Locate the cell with the specified text and output its (X, Y) center coordinate. 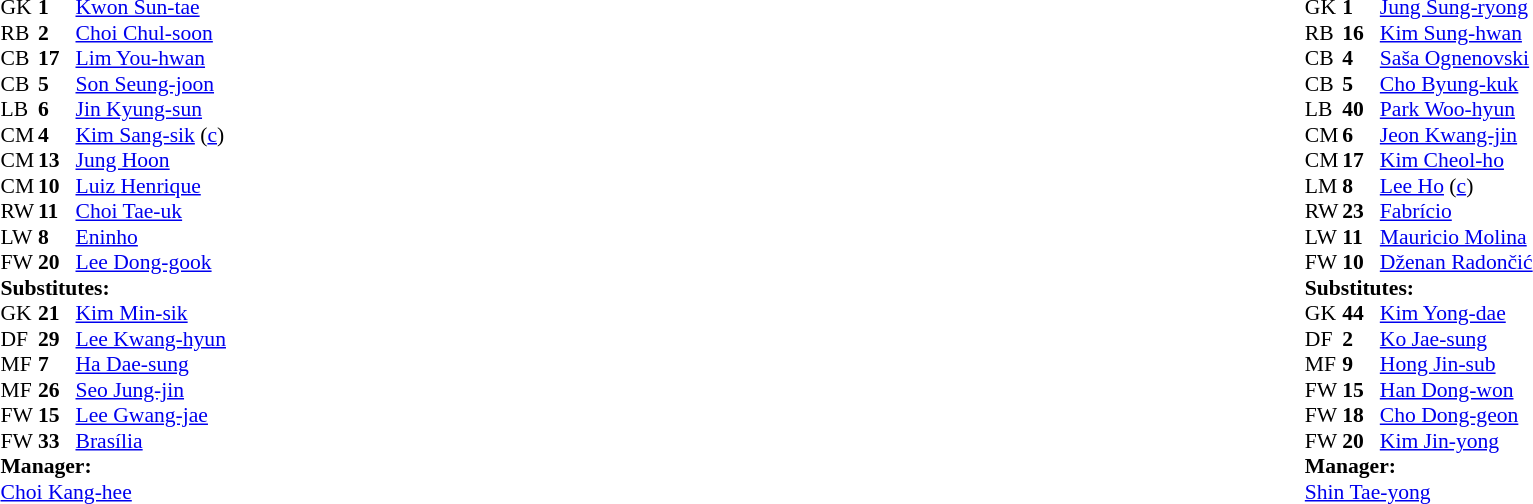
44 (1361, 313)
Lee Kwang-hyun (151, 339)
Lee Gwang-jae (151, 415)
Saša Ognenovski (1456, 59)
Ha Dae-sung (151, 365)
Luiz Henrique (151, 186)
Cho Byung-kuk (1456, 84)
Ko Jae-sung (1456, 339)
18 (1361, 415)
Lim You-hwan (151, 59)
Hong Jin-sub (1456, 365)
29 (57, 339)
Choi Tae-uk (151, 211)
33 (57, 441)
13 (57, 161)
9 (1361, 365)
Son Seung-joon (151, 84)
21 (57, 313)
Jin Kyung-sun (151, 109)
7 (57, 365)
Park Woo-hyun (1456, 109)
Lee Ho (c) (1456, 186)
Eninho (151, 237)
Jeon Kwang-jin (1456, 135)
Choi Chul-soon (151, 33)
LM (1324, 186)
Han Dong-won (1456, 390)
Jung Hoon (151, 161)
26 (57, 390)
Lee Dong-gook (151, 263)
Kim Sung-hwan (1456, 33)
Dženan Radončić (1456, 263)
Kim Min-sik (151, 313)
Cho Dong-geon (1456, 415)
40 (1361, 109)
23 (1361, 211)
Kim Cheol-ho (1456, 161)
16 (1361, 33)
Kim Sang-sik (c) (151, 135)
Mauricio Molina (1456, 237)
Brasília (151, 441)
Kim Yong-dae (1456, 313)
Seo Jung-jin (151, 390)
Fabrício (1456, 211)
Kim Jin-yong (1456, 441)
